Search for the cell housing the specified text and yield its [x, y] center coordinate. 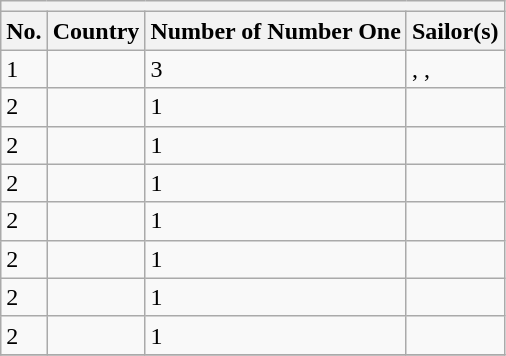
3 [276, 69]
Country [96, 31]
, , [455, 69]
No. [24, 31]
Sailor(s) [455, 31]
Number of Number One [276, 31]
